Detect which cell encompasses the target text, then output its (x, y) center coordinate. 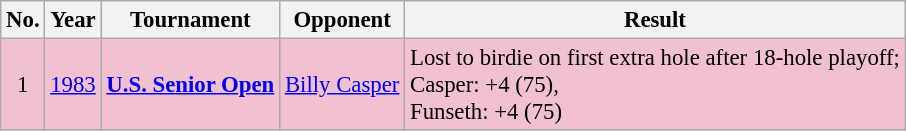
1 (23, 85)
Opponent (342, 20)
1983 (73, 85)
Tournament (190, 20)
Result (655, 20)
No. (23, 20)
Billy Casper (342, 85)
Year (73, 20)
U.S. Senior Open (190, 85)
Lost to birdie on first extra hole after 18-hole playoff;Casper: +4 (75),Funseth: +4 (75) (655, 85)
